Scan for the cell matching the given text and deliver its (X, Y) coordinate at center. 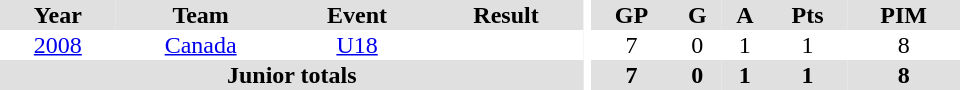
G (698, 15)
Year (58, 15)
Event (358, 15)
Junior totals (292, 75)
U18 (358, 45)
A (745, 15)
PIM (904, 15)
Team (201, 15)
Pts (808, 15)
Result (506, 15)
2008 (58, 45)
Canada (201, 45)
GP (631, 15)
